Find where the given text appears and provide that cell's center as (x, y) coordinate. 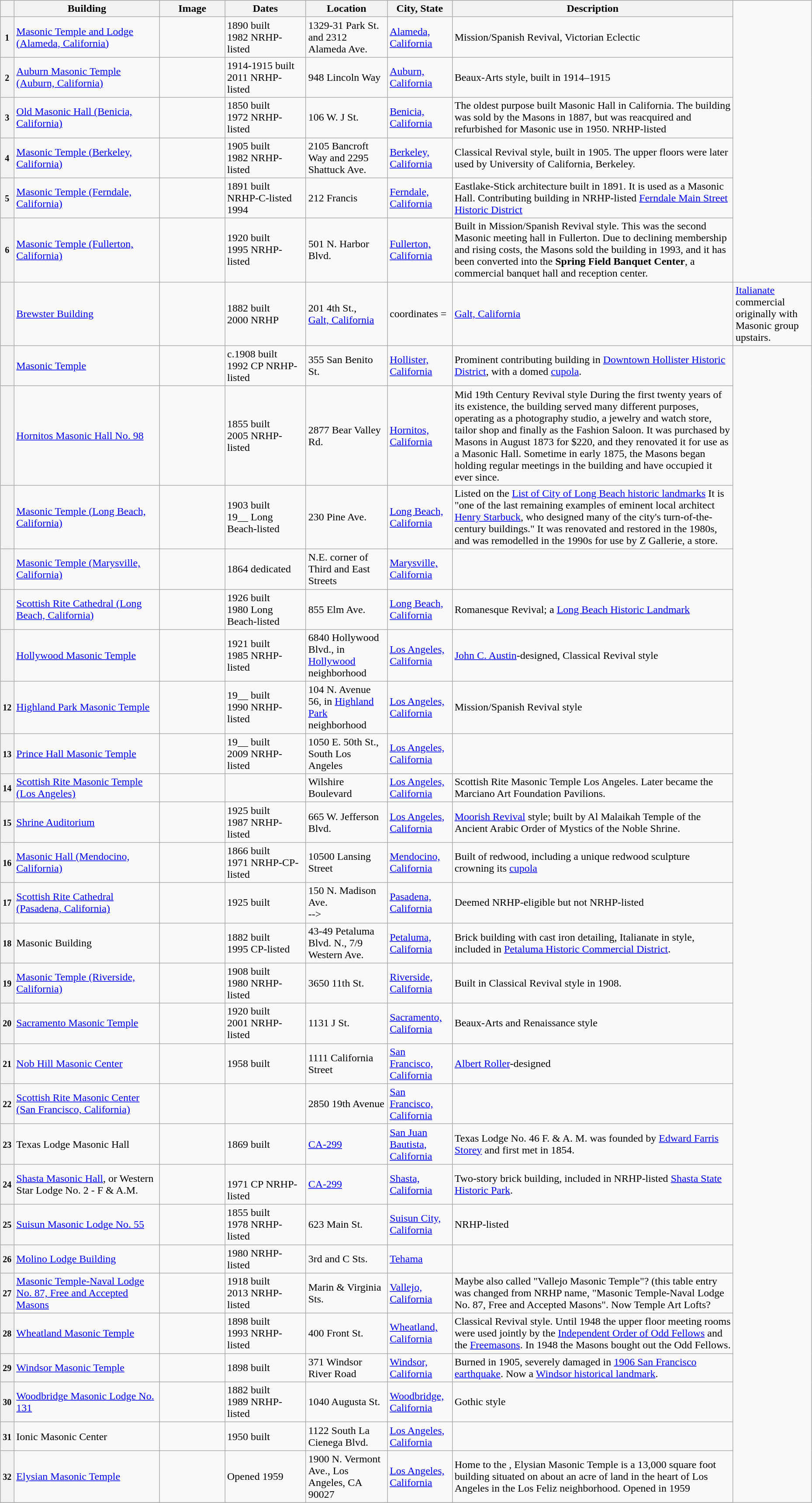
Masonic Temple (Ferndale, California) (87, 198)
1971 CP NRHP-listed (265, 1184)
City, State (420, 9)
Wilshire Boulevard (346, 788)
Eastlake-Stick architecture built in 1891. It is used as a Masonic Hall. Contributing building in NRHP-listed Ferndale Main Street Historic District (592, 198)
Masonic Temple (Long Beach, California) (87, 517)
1855 built1978 NRHP-listed (265, 1224)
Petaluma, California (420, 943)
Mendocino, California (420, 862)
24 (7, 1184)
1864 dedicated (265, 569)
Shrine Auditorium (87, 822)
1882 built1995 CP-listed (265, 943)
1866 built1971 NRHP-CP-listed (265, 862)
1920 built2001 NRHP-listed (265, 1023)
Built in Classical Revival style in 1908. (592, 983)
Marin & Virginia Sts. (346, 1293)
Pasadena, California (420, 903)
355 San Benito St. (346, 366)
Auburn, California (420, 77)
6 (7, 250)
Scottish Rite Masonic Temple (Los Angeles) (87, 788)
400 Front St. (346, 1333)
31 (7, 1437)
29 (7, 1368)
Woodbridge, California (420, 1402)
150 N. Madison Ave.--> (346, 903)
1869 built (265, 1144)
14 (7, 788)
623 Main St. (346, 1224)
43-49 Petaluma Blvd. N., 7/9 Western Ave. (346, 943)
Auburn Masonic Temple (Auburn, California) (87, 77)
Hornitos Masonic Hall No. 98 (87, 435)
Scottish Rite Cathedral (Pasadena, California) (87, 903)
1131 J St. (346, 1023)
4 (7, 158)
Location (346, 9)
Prince Hall Masonic Temple (87, 754)
N.E. corner of Third and East Streets (346, 569)
Alameda, California (420, 37)
230 Pine Ave. (346, 517)
Description (592, 9)
Tehama (420, 1258)
1111 California Street (346, 1063)
Masonic Building (87, 943)
25 (7, 1224)
Romanesque Revival; a Long Beach Historic Landmark (592, 609)
1890 built1982 NRHP-listed (265, 37)
Riverside, California (420, 983)
coordinates = (420, 314)
Albert Roller-designed (592, 1063)
1900 N. Vermont Ave., Los Angeles, CA 90027 (346, 1477)
18 (7, 943)
Beaux-Arts style, built in 1914–1915 (592, 77)
Gothic style (592, 1402)
106 W. J St. (346, 118)
Suisun City, California (420, 1224)
Shasta, California (420, 1184)
1898 built1993 NRHP-listed (265, 1333)
Hornitos, California (420, 435)
Hollywood Masonic Temple (87, 655)
Mission/Spanish Revival, Victorian Eclectic (592, 37)
Moorish Revival style; built by Al Malaikah Temple of the Ancient Arabic Order of Mystics of the Noble Shrine. (592, 822)
Ionic Masonic Center (87, 1437)
1980 NRHP-listed (265, 1258)
Elysian Masonic Temple (87, 1477)
Deemed NRHP-eligible but not NRHP-listed (592, 903)
1925 built1987 NRHP-listed (265, 822)
1855 built2005 NRHP-listed (265, 435)
19__ built2009 NRHP-listed (265, 754)
Wheatland Masonic Temple (87, 1333)
2850 19th Avenue (346, 1104)
10500 Lansing Street (346, 862)
1122 South La Cienega Blvd. (346, 1437)
5 (7, 198)
Image (192, 9)
948 Lincoln Way (346, 77)
Prominent contributing building in Downtown Hollister Historic District, with a domed cupola. (592, 366)
1908 built1980 NRHP-listed (265, 983)
1898 built (265, 1368)
212 Francis (346, 198)
Masonic Temple (Riverside, California) (87, 983)
1329-31 Park St. and 2312 Alameda Ave. (346, 37)
22 (7, 1104)
Berkeley, California (420, 158)
1958 built (265, 1063)
Windsor, California (420, 1368)
NRHP-listed (592, 1224)
Galt, California (592, 314)
17 (7, 903)
2877 Bear Valley Rd. (346, 435)
501 N. Harbor Blvd. (346, 250)
Beaux-Arts and Renaissance style (592, 1023)
1950 built (265, 1437)
Two-story brick building, included in NRHP-listed Shasta State Historic Park. (592, 1184)
26 (7, 1258)
Masonic Temple (Marysville, California) (87, 569)
Fullerton, California (420, 250)
1903 built19__ Long Beach-listed (265, 517)
Brick building with cast iron detailing, Italianate in style, included in Petaluma Historic Commercial District. (592, 943)
Masonic Temple and Lodge (Alameda, California) (87, 37)
1905 built1982 NRHP-listed (265, 158)
Texas Lodge No. 46 F. & A. M. was founded by Edward Farris Storey and first met in 1854. (592, 1144)
1882 built2000 NRHP (265, 314)
32 (7, 1477)
23 (7, 1144)
19 (7, 983)
1921 built1985 NRHP-listed (265, 655)
Texas Lodge Masonic Hall (87, 1144)
19__ built1990 NRHP-listed (265, 708)
1920 built1995 NRHP-listed (265, 250)
Masonic Temple (Berkeley, California) (87, 158)
21 (7, 1063)
Opened 1959 (265, 1477)
Shasta Masonic Hall, or Western Star Lodge No. 2 - F & A.M. (87, 1184)
1918 built2013 NRHP-listed (265, 1293)
855 Elm Ave. (346, 609)
c.1908 built1992 CP NRHP-listed (265, 366)
1882 built1989 NRHP-listed (265, 1402)
Vallejo, California (420, 1293)
28 (7, 1333)
Classical Revival style, built in 1905. The upper floors were later used by University of California, Berkeley. (592, 158)
1891 builtNRHP-C-listed 1994 (265, 198)
Masonic Temple (Fullerton, California) (87, 250)
Woodbridge Masonic Lodge No. 131 (87, 1402)
Benicia, California (420, 118)
Hollister, California (420, 366)
2 (7, 77)
1850 built1972 NRHP-listed (265, 118)
Brewster Building (87, 314)
3 (7, 118)
Suisun Masonic Lodge No. 55 (87, 1224)
1926 built1980 Long Beach-listed (265, 609)
San Juan Bautista, California (420, 1144)
Scottish Rite Masonic Temple Los Angeles. Later became the Marciano Art Foundation Pavilions. (592, 788)
6840 Hollywood Blvd., in Hollywood neighborhood (346, 655)
13 (7, 754)
Burned in 1905, severely damaged in 1906 San Francisco earthquake. Now a Windsor historical landmark. (592, 1368)
Dates (265, 9)
Marysville, California (420, 569)
16 (7, 862)
1914-1915 built2011 NRHP-listed (265, 77)
Ferndale, California (420, 198)
1040 Augusta St. (346, 1402)
3rd and C Sts. (346, 1258)
30 (7, 1402)
1050 E. 50th St., South Los Angeles (346, 754)
20 (7, 1023)
Sacramento, California (420, 1023)
Windsor Masonic Temple (87, 1368)
Built of redwood, including a unique redwood sculpture crowning its cupola (592, 862)
12 (7, 708)
Molino Lodge Building (87, 1258)
104 N. Avenue 56, in Highland Park neighborhood (346, 708)
Scottish Rite Masonic Center (San Francisco, California) (87, 1104)
Scottish Rite Cathedral (Long Beach, California) (87, 609)
Masonic Temple (87, 366)
3650 11th St. (346, 983)
201 4th St.,Galt, California (346, 314)
371 Windsor River Road (346, 1368)
Highland Park Masonic Temple (87, 708)
Sacramento Masonic Temple (87, 1023)
Masonic Temple-Naval Lodge No. 87, Free and Accepted Masons (87, 1293)
John C. Austin-designed, Classical Revival style (592, 655)
27 (7, 1293)
Wheatland, California (420, 1333)
2105 Bancroft Way and 2295 Shattuck Ave. (346, 158)
1925 built (265, 903)
Nob Hill Masonic Center (87, 1063)
Italianate commercial originally with Masonic group upstairs. (772, 314)
665 W. Jefferson Blvd. (346, 822)
Mission/Spanish Revival style (592, 708)
1 (7, 37)
Masonic Hall (Mendocino, California) (87, 862)
15 (7, 822)
Building (87, 9)
Old Masonic Hall (Benicia, California) (87, 118)
